Pinpoint the cell where the given text exists, returning its (x, y) midpoint coordinate. 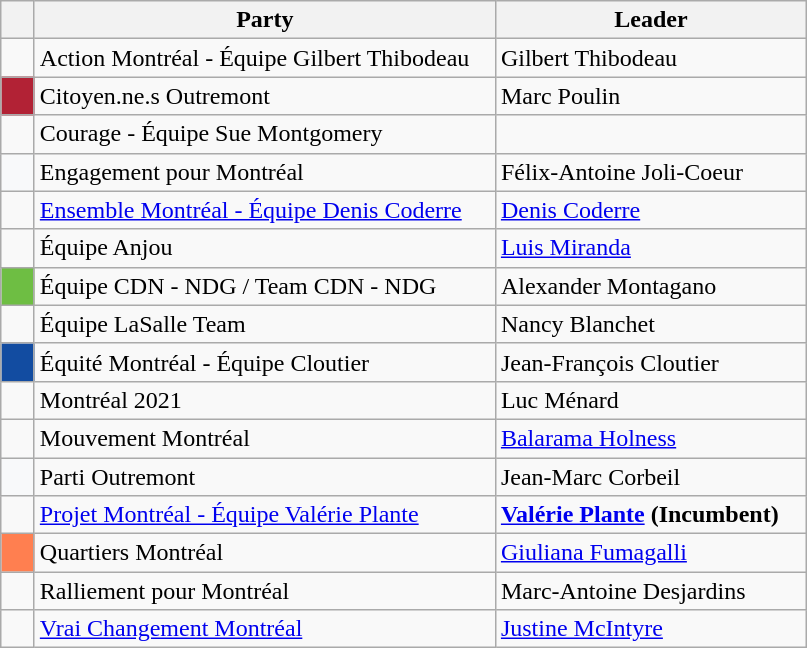
Quartiers Montréal (264, 553)
Leader (650, 20)
Valérie Plante (Incumbent) (650, 515)
Luis Miranda (650, 248)
Courage - Équipe Sue Montgomery (264, 134)
Gilbert Thibodeau (650, 58)
Ralliement pour Montréal (264, 591)
Engagement pour Montréal (264, 172)
Party (264, 20)
Équité Montréal - Équipe Cloutier (264, 362)
Nancy Blanchet (650, 324)
Action Montréal - Équipe Gilbert Thibodeau (264, 58)
Citoyen.ne.s Outremont (264, 96)
Parti Outremont (264, 477)
Denis Coderre (650, 210)
Alexander Montagano (650, 286)
Équipe LaSalle Team (264, 324)
Montréal 2021 (264, 400)
Luc Ménard (650, 400)
Marc Poulin (650, 96)
Jean-Marc Corbeil (650, 477)
Vrai Changement Montréal (264, 629)
Équipe Anjou (264, 248)
Félix-Antoine Joli-Coeur (650, 172)
Justine McIntyre (650, 629)
Projet Montréal - Équipe Valérie Plante (264, 515)
Ensemble Montréal - Équipe Denis Coderre (264, 210)
Équipe CDN - NDG / Team CDN - NDG (264, 286)
Marc-Antoine Desjardins (650, 591)
Balarama Holness (650, 438)
Giuliana Fumagalli (650, 553)
Jean-François Cloutier (650, 362)
Mouvement Montréal (264, 438)
